Detect which cell encompasses the target text, then output its [x, y] center coordinate. 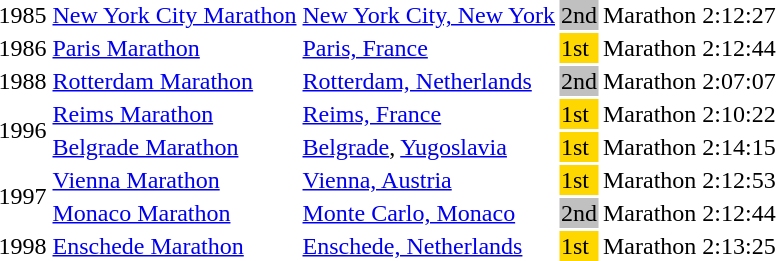
Vienna Marathon [174, 180]
Monaco Marathon [174, 213]
New York City Marathon [174, 15]
New York City, New York [428, 15]
Paris, France [428, 48]
Reims, France [428, 114]
Enschede, Netherlands [428, 246]
Rotterdam, Netherlands [428, 81]
Belgrade, Yugoslavia [428, 147]
Enschede Marathon [174, 246]
Reims Marathon [174, 114]
Rotterdam Marathon [174, 81]
Monte Carlo, Monaco [428, 213]
Vienna, Austria [428, 180]
Paris Marathon [174, 48]
Belgrade Marathon [174, 147]
